Provide the (x, y) coordinate of the cell's center where the given text is located.  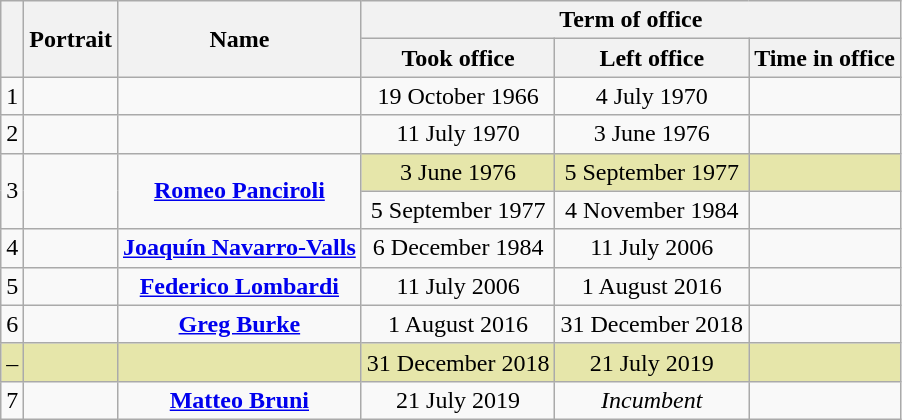
19 October 1966 (458, 96)
Greg Burke (239, 324)
Left office (652, 58)
Portrait (71, 39)
4 July 1970 (652, 96)
Term of office (630, 20)
5 (12, 286)
2 (12, 134)
Incumbent (652, 400)
1 (12, 96)
7 (12, 400)
Time in office (825, 58)
3 (12, 191)
4 November 1984 (652, 210)
Federico Lombardi (239, 286)
Joaquín Navarro-Valls (239, 248)
4 (12, 248)
Matteo Bruni (239, 400)
11 July 1970 (458, 134)
Romeo Panciroli (239, 191)
6 (12, 324)
Name (239, 39)
6 December 1984 (458, 248)
– (12, 362)
Took office (458, 58)
